Capture the cell that displays the provided text and extract its (X, Y) central coordinate. 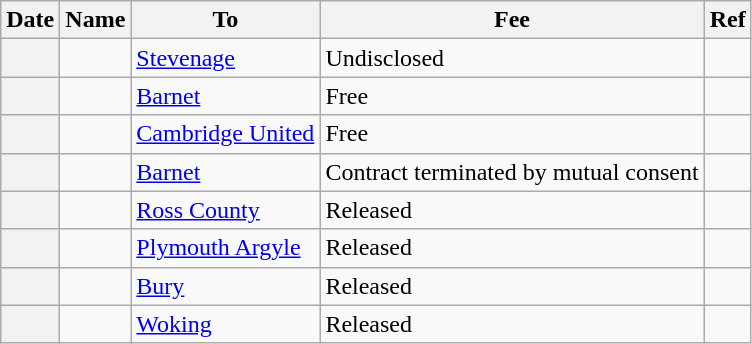
Bury (226, 286)
Woking (226, 324)
Cambridge United (226, 134)
Name (96, 20)
Contract terminated by mutual consent (512, 172)
Ross County (226, 210)
Fee (512, 20)
To (226, 20)
Plymouth Argyle (226, 248)
Undisclosed (512, 58)
Ref (728, 20)
Stevenage (226, 58)
Date (30, 20)
